Return [X, Y] of the center of cell containing provided text 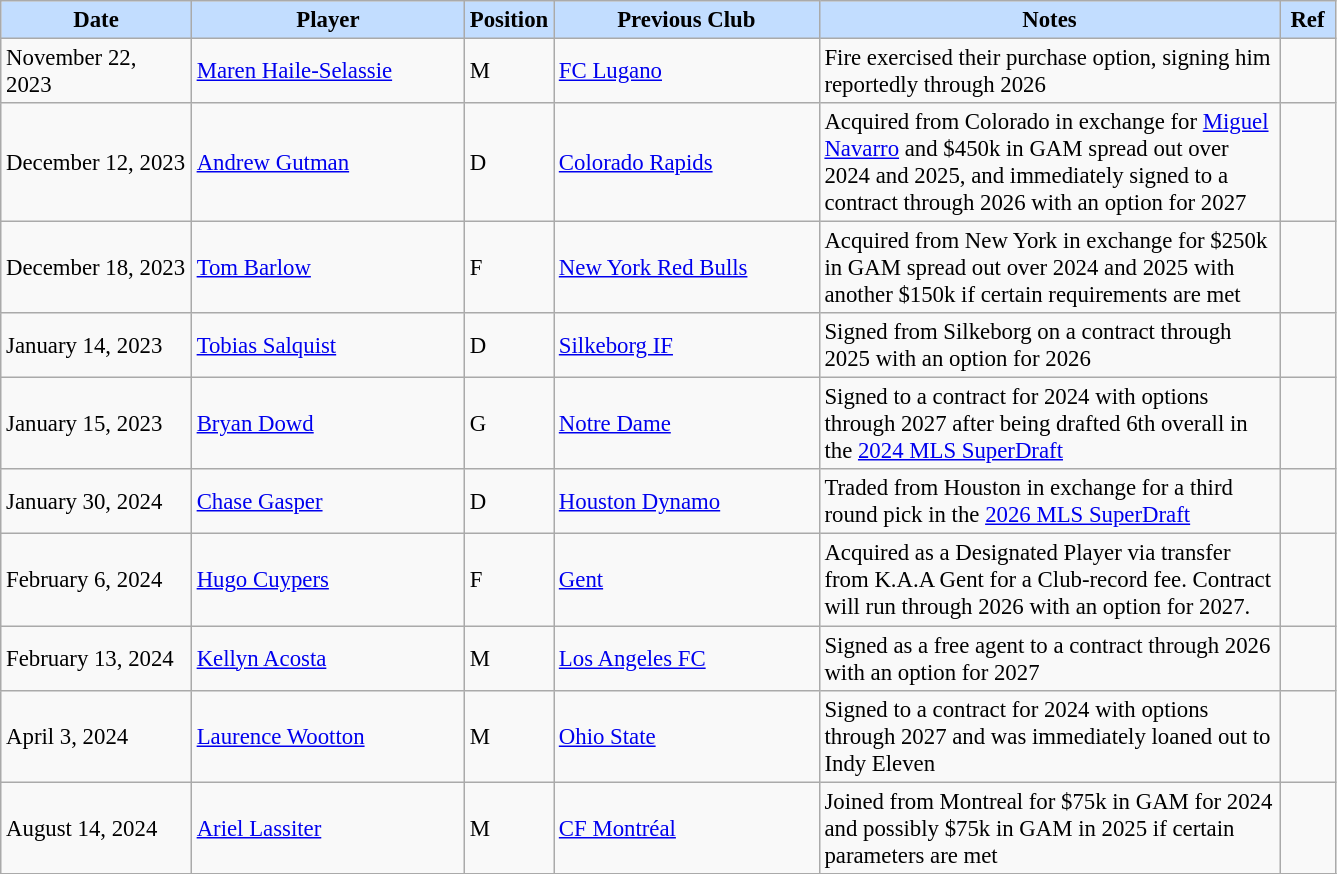
Gent [687, 580]
Signed from Silkeborg on a contract through 2025 with an option for 2026 [1050, 346]
Joined from Montreal for $75k in GAM for 2024 and possibly $75k in GAM in 2025 if certain parameters are met [1050, 828]
Kellyn Acosta [328, 658]
February 6, 2024 [96, 580]
Laurence Wootton [328, 736]
Colorado Rapids [687, 162]
G [508, 424]
Player [328, 20]
January 14, 2023 [96, 346]
February 13, 2024 [96, 658]
New York Red Bulls [687, 268]
December 12, 2023 [96, 162]
Houston Dynamo [687, 502]
Ref [1308, 20]
Notes [1050, 20]
Signed as a free agent to a contract through 2026 with an option for 2027 [1050, 658]
Tobias Salquist [328, 346]
Los Angeles FC [687, 658]
Silkeborg IF [687, 346]
Ohio State [687, 736]
Signed to a contract for 2024 with options through 2027 and was immediately loaned out to Indy Eleven [1050, 736]
Hugo Cuypers [328, 580]
Andrew Gutman [328, 162]
Bryan Dowd [328, 424]
FC Lugano [687, 72]
Traded from Houston in exchange for a third round pick in the 2026 MLS SuperDraft [1050, 502]
November 22, 2023 [96, 72]
Position [508, 20]
Tom Barlow [328, 268]
Acquired from New York in exchange for $250k in GAM spread out over 2024 and 2025 with another $150k if certain requirements are met [1050, 268]
Fire exercised their purchase option, signing him reportedly through 2026 [1050, 72]
January 15, 2023 [96, 424]
January 30, 2024 [96, 502]
Date [96, 20]
Acquired as a Designated Player via transfer from K.A.A Gent for a Club-record fee. Contract will run through 2026 with an option for 2027. [1050, 580]
Previous Club [687, 20]
April 3, 2024 [96, 736]
August 14, 2024 [96, 828]
Chase Gasper [328, 502]
Notre Dame [687, 424]
Ariel Lassiter [328, 828]
CF Montréal [687, 828]
Signed to a contract for 2024 with options through 2027 after being drafted 6th overall in the 2024 MLS SuperDraft [1050, 424]
December 18, 2023 [96, 268]
Maren Haile-Selassie [328, 72]
